Extract the (x, y) coordinate from the center of the cell holding the provided text.  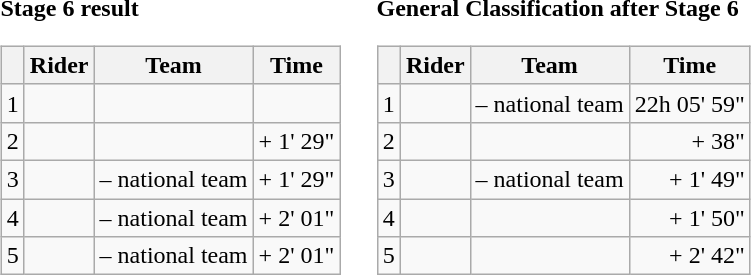
+ 2' 42" (690, 256)
+ 1' 50" (690, 217)
+ 38" (690, 141)
+ 1' 49" (690, 179)
22h 05' 59" (690, 103)
